Return the [X, Y] coordinate for the center point of the cell that contains the specified text.  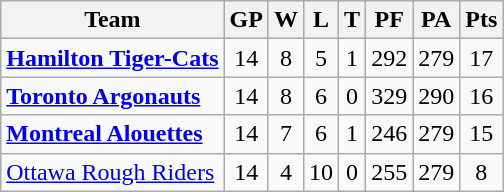
5 [320, 58]
Team [112, 20]
292 [390, 58]
T [352, 20]
246 [390, 134]
Pts [482, 20]
GP [246, 20]
10 [320, 172]
PF [390, 20]
255 [390, 172]
Montreal Alouettes [112, 134]
15 [482, 134]
L [320, 20]
290 [436, 96]
329 [390, 96]
17 [482, 58]
W [286, 20]
4 [286, 172]
Toronto Argonauts [112, 96]
7 [286, 134]
Ottawa Rough Riders [112, 172]
16 [482, 96]
Hamilton Tiger-Cats [112, 58]
PA [436, 20]
